Return the [x, y] coordinate for the center point of the cell that contains the specified text.  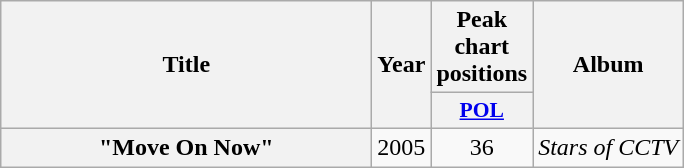
Peak chart positions [482, 47]
Stars of CCTV [608, 147]
36 [482, 147]
Year [402, 65]
"Move On Now" [186, 147]
Album [608, 65]
POL [482, 111]
Title [186, 65]
2005 [402, 147]
